Locate the cell with the specified text and output its [X, Y] center coordinate. 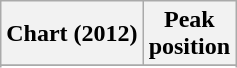
Peakposition [189, 34]
Chart (2012) [72, 34]
